Capture the cell that displays the provided text and extract its [x, y] central coordinate. 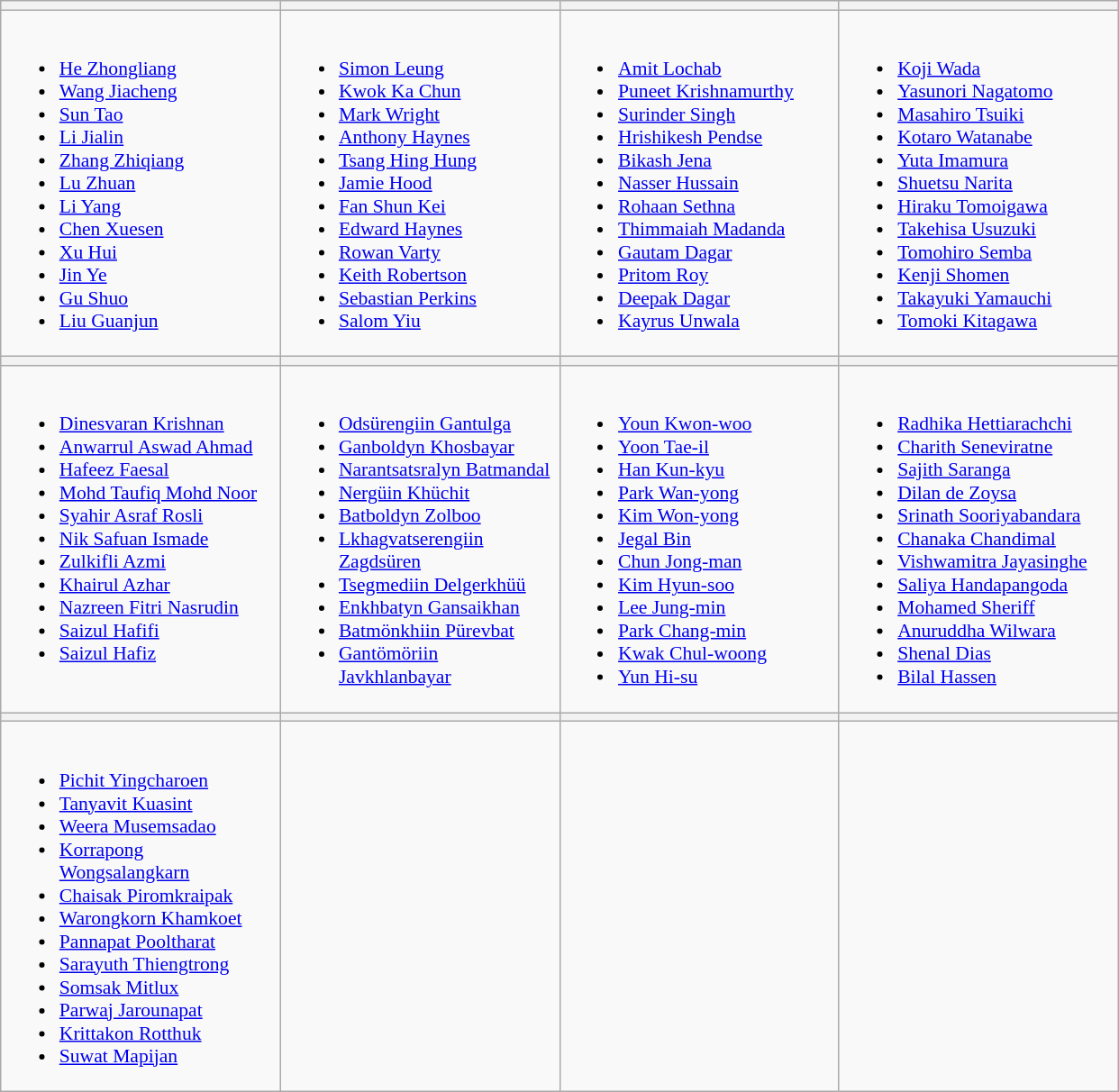
He ZhongliangWang JiachengSun TaoLi JialinZhang ZhiqiangLu ZhuanLi YangChen XuesenXu HuiJin YeGu ShuoLiu Guanjun [141, 184]
Youn Kwon-wooYoon Tae-ilHan Kun-kyuPark Wan-yongKim Won-yongJegal BinChun Jong-manKim Hyun-sooLee Jung-minPark Chang-minKwak Chul-woongYun Hi-su [699, 539]
